Pinpoint the cell where the given text exists, returning its (X, Y) midpoint coordinate. 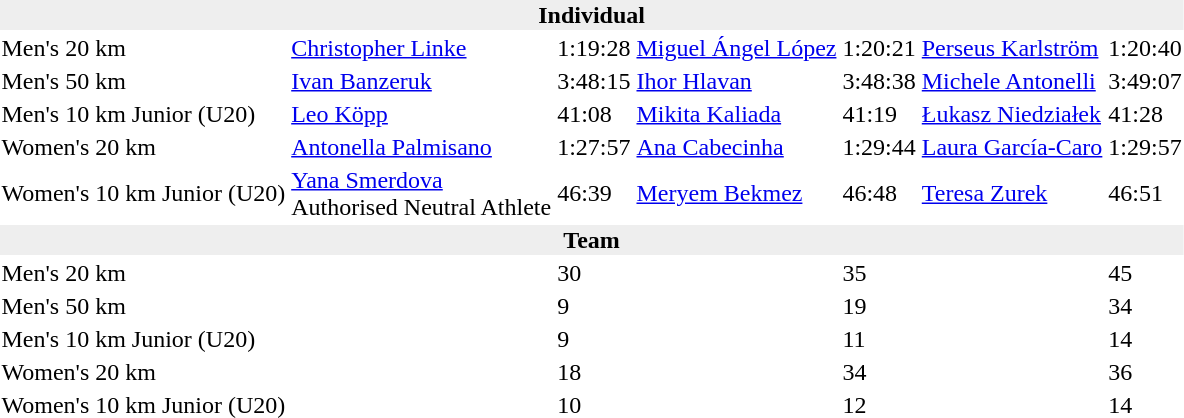
Laura García-Caro (1012, 147)
Ivan Banzeruk (422, 81)
1:20:21 (879, 48)
Teresa Zurek (1012, 194)
Perseus Karlström (1012, 48)
11 (879, 339)
30 (594, 273)
41:28 (1145, 114)
3:48:38 (879, 81)
18 (594, 372)
Yana SmerdovaAuthorised Neutral Athlete (422, 194)
3:49:07 (1145, 81)
1:27:57 (594, 147)
1:20:40 (1145, 48)
46:39 (594, 194)
Ihor Hlavan (736, 81)
19 (879, 306)
14 (1145, 339)
1:29:44 (879, 147)
Miguel Ángel López (736, 48)
Leo Köpp (422, 114)
46:48 (879, 194)
Antonella Palmisano (422, 147)
3:48:15 (594, 81)
1:19:28 (594, 48)
46:51 (1145, 194)
Individual (592, 15)
Team (592, 240)
Mikita Kaliada (736, 114)
Michele Antonelli (1012, 81)
Women's 10 km Junior (U20) (144, 194)
36 (1145, 372)
Christopher Linke (422, 48)
Łukasz Niedziałek (1012, 114)
35 (879, 273)
Meryem Bekmez (736, 194)
Ana Cabecinha (736, 147)
45 (1145, 273)
41:08 (594, 114)
41:19 (879, 114)
1:29:57 (1145, 147)
